Return the [X, Y] coordinate for the center point of the cell that contains the specified text.  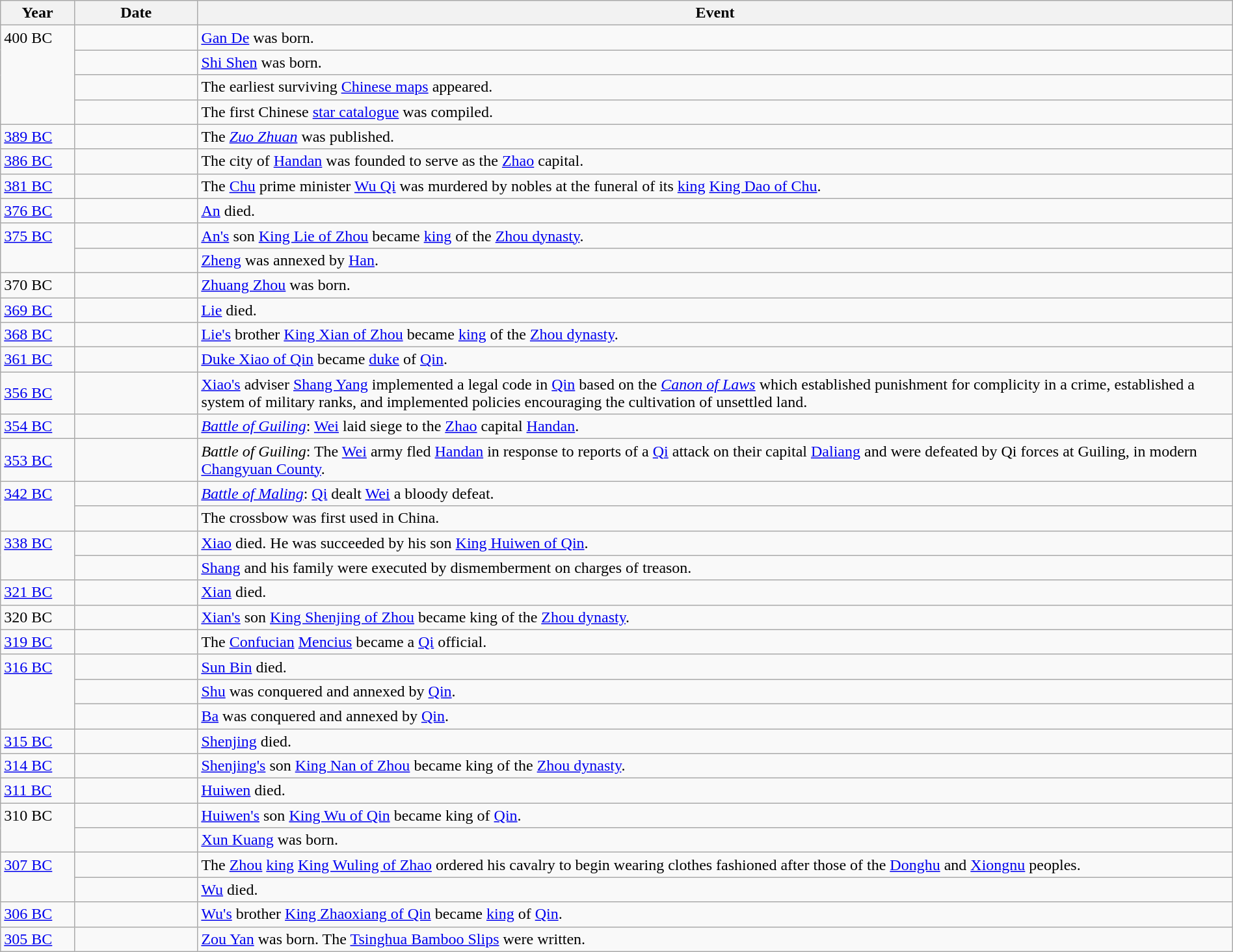
Huiwen's son King Wu of Qin became king of Qin. [715, 815]
Zhuang Zhou was born. [715, 285]
375 BC [38, 248]
Shi Shen was born. [715, 62]
354 BC [38, 427]
321 BC [38, 592]
376 BC [38, 211]
Xun Kuang was born. [715, 840]
400 BC [38, 75]
Battle of Maling: Qi dealt Wei a bloody defeat. [715, 494]
Zheng was annexed by Han. [715, 260]
Year [38, 13]
Xiao died. He was succeeded by his son King Huiwen of Qin. [715, 543]
An died. [715, 211]
Huiwen died. [715, 791]
370 BC [38, 285]
314 BC [38, 766]
311 BC [38, 791]
The Confucian Mencius became a Qi official. [715, 642]
306 BC [38, 914]
Wu died. [715, 890]
386 BC [38, 161]
Shenjing died. [715, 741]
Xian's son King Shenjing of Zhou became king of the Zhou dynasty. [715, 617]
The Chu prime minister Wu Qi was murdered by nobles at the funeral of its king King Dao of Chu. [715, 186]
Zou Yan was born. The Tsinghua Bamboo Slips were written. [715, 939]
369 BC [38, 310]
342 BC [38, 506]
The Zuo Zhuan was published. [715, 137]
Shang and his family were executed by dismemberment on charges of treason. [715, 568]
Sun Bin died. [715, 667]
Shenjing's son King Nan of Zhou became king of the Zhou dynasty. [715, 766]
316 BC [38, 691]
Wu's brother King Zhaoxiang of Qin became king of Qin. [715, 914]
319 BC [38, 642]
The earliest surviving Chinese maps appeared. [715, 87]
305 BC [38, 939]
Battle of Guiling: Wei laid siege to the Zhao capital Handan. [715, 427]
The crossbow was first used in China. [715, 518]
Shu was conquered and annexed by Qin. [715, 691]
361 BC [38, 360]
The first Chinese star catalogue was compiled. [715, 112]
The Zhou king King Wuling of Zhao ordered his cavalry to begin wearing clothes fashioned after those of the Donghu and Xiongnu peoples. [715, 865]
381 BC [38, 186]
320 BC [38, 617]
307 BC [38, 877]
Duke Xiao of Qin became duke of Qin. [715, 360]
Gan De was born. [715, 38]
Lie's brother King Xian of Zhou became king of the Zhou dynasty. [715, 335]
Xian died. [715, 592]
Event [715, 13]
338 BC [38, 555]
315 BC [38, 741]
Date [135, 13]
An's son King Lie of Zhou became king of the Zhou dynasty. [715, 235]
389 BC [38, 137]
Lie died. [715, 310]
353 BC [38, 460]
Ba was conquered and annexed by Qin. [715, 716]
368 BC [38, 335]
The city of Handan was founded to serve as the Zhao capital. [715, 161]
356 BC [38, 393]
310 BC [38, 828]
